Detect which cell encompasses the target text, then output its [x, y] center coordinate. 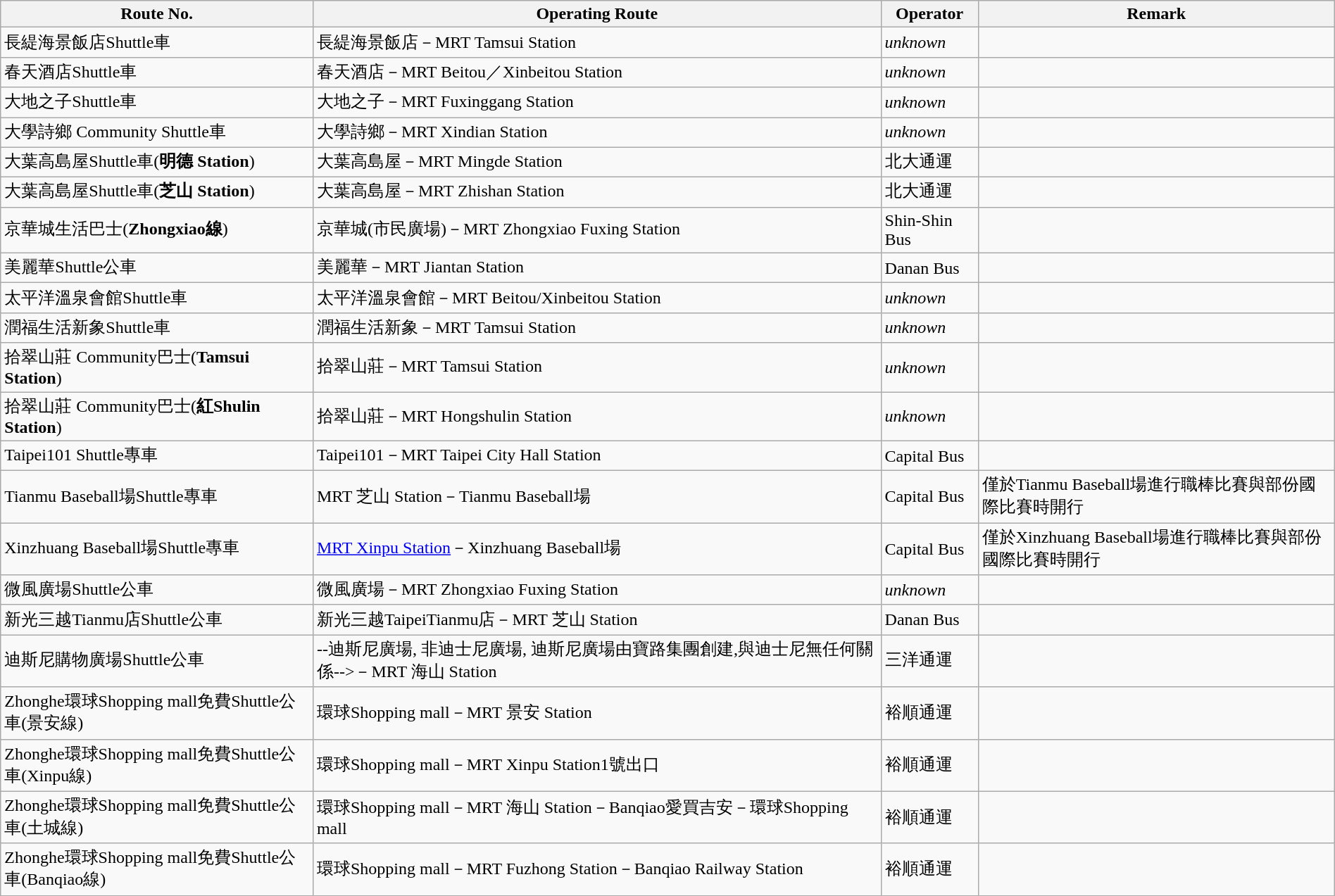
Zhonghe環球Shopping mall免費Shuttle公車(景安線) [157, 713]
微風廣場－MRT Zhongxiao Fuxing Station [597, 590]
京華城生活巴士(Zhongxiao線) [157, 229]
新光三越Tianmu店Shuttle公車 [157, 619]
大學詩鄉 Community Shuttle車 [157, 132]
Zhonghe環球Shopping mall免費Shuttle公車(土城線) [157, 817]
太平洋溫泉會館－MRT Beitou/Xinbeitou Station [597, 298]
大葉高島屋－MRT Zhishan Station [597, 193]
Tianmu Baseball場Shuttle專車 [157, 497]
長緹海景飯店Shuttle車 [157, 42]
大葉高島屋Shuttle車(明德 Station) [157, 162]
環球Shopping mall－MRT Fuzhong Station－Banqiao Railway Station [597, 869]
長緹海景飯店－MRT Tamsui Station [597, 42]
春天酒店－MRT Beitou／Xinbeitou Station [597, 72]
--迪斯尼廣場, 非迪士尼廣場, 迪斯尼廣場由寶路集團創建,與迪士尼無任何關係-->－MRT 海山 Station [597, 661]
三洋通運 [929, 661]
潤福生活新象－MRT Tamsui Station [597, 328]
潤福生活新象Shuttle車 [157, 328]
Operating Route [597, 14]
大葉高島屋－MRT Mingde Station [597, 162]
迪斯尼購物廣場Shuttle公車 [157, 661]
環球Shopping mall－MRT Xinpu Station1號出口 [597, 765]
Operator [929, 14]
大地之子Shuttle車 [157, 103]
拾翠山莊 Community巴士(紅Shulin Station) [157, 416]
美麗華Shuttle公車 [157, 267]
MRT Xinpu Station－Xinzhuang Baseball場 [597, 549]
僅於Tianmu Baseball場進行職棒比賽與部份國際比賽時開行 [1156, 497]
大學詩鄉－MRT Xindian Station [597, 132]
Taipei101－MRT Taipei City Hall Station [597, 456]
春天酒店Shuttle車 [157, 72]
美麗華－MRT Jiantan Station [597, 267]
Remark [1156, 14]
MRT 芝山 Station－Tianmu Baseball場 [597, 497]
拾翠山莊－MRT Hongshulin Station [597, 416]
Taipei101 Shuttle專車 [157, 456]
Shin-Shin Bus [929, 229]
微風廣場Shuttle公車 [157, 590]
Zhonghe環球Shopping mall免費Shuttle公車(Xinpu線) [157, 765]
環球Shopping mall－MRT 海山 Station－Banqiao愛買吉安－環球Shopping mall [597, 817]
僅於Xinzhuang Baseball場進行職棒比賽與部份國際比賽時開行 [1156, 549]
環球Shopping mall－MRT 景安 Station [597, 713]
太平洋溫泉會館Shuttle車 [157, 298]
新光三越TaipeiTianmu店－MRT 芝山 Station [597, 619]
拾翠山莊－MRT Tamsui Station [597, 367]
Route No. [157, 14]
大葉高島屋Shuttle車(芝山 Station) [157, 193]
拾翠山莊 Community巴士(Tamsui Station) [157, 367]
大地之子－MRT Fuxinggang Station [597, 103]
Xinzhuang Baseball場Shuttle專車 [157, 549]
Zhonghe環球Shopping mall免費Shuttle公車(Banqiao線) [157, 869]
京華城(市民廣場)－MRT Zhongxiao Fuxing Station [597, 229]
